Determine the (X, Y) coordinate at the center of the cell enclosing the given text.  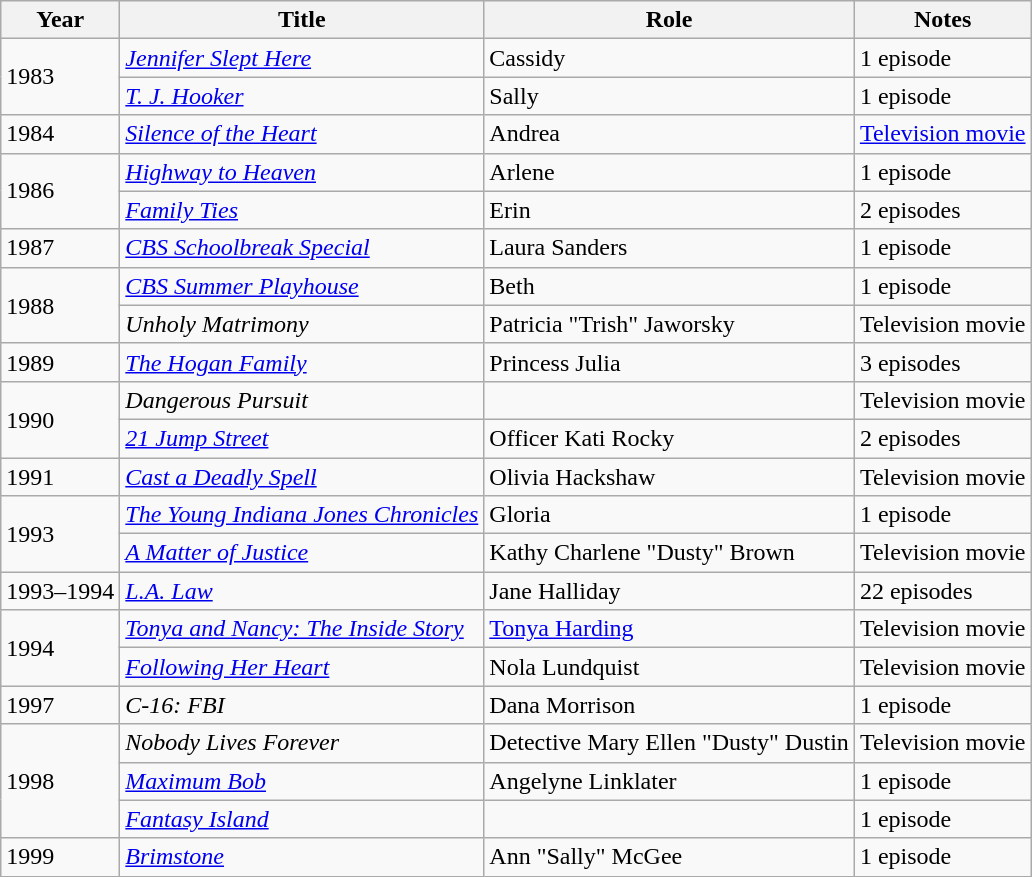
The Young Indiana Jones Chronicles (302, 515)
CBS Schoolbreak Special (302, 248)
C-16: FBI (302, 705)
22 episodes (942, 591)
1993 (60, 534)
1986 (60, 191)
Unholy Matrimony (302, 324)
Title (302, 20)
Fantasy Island (302, 819)
Nobody Lives Forever (302, 743)
1997 (60, 705)
1998 (60, 781)
1989 (60, 362)
Gloria (670, 515)
Family Ties (302, 210)
Maximum Bob (302, 781)
Andrea (670, 134)
Officer Kati Rocky (670, 438)
Kathy Charlene "Dusty" Brown (670, 553)
A Matter of Justice (302, 553)
1999 (60, 857)
Tonya Harding (670, 629)
Arlene (670, 172)
1994 (60, 648)
Sally (670, 96)
Princess Julia (670, 362)
Jane Halliday (670, 591)
Cassidy (670, 58)
Notes (942, 20)
1988 (60, 305)
L.A. Law (302, 591)
Jennifer Slept Here (302, 58)
Brimstone (302, 857)
3 episodes (942, 362)
Dangerous Pursuit (302, 400)
Year (60, 20)
1991 (60, 477)
Following Her Heart (302, 667)
The Hogan Family (302, 362)
Highway to Heaven (302, 172)
Beth (670, 286)
Ann "Sally" McGee (670, 857)
Tonya and Nancy: The Inside Story (302, 629)
Role (670, 20)
T. J. Hooker (302, 96)
Silence of the Heart (302, 134)
Angelyne Linklater (670, 781)
1993–1994 (60, 591)
Detective Mary Ellen "Dusty" Dustin (670, 743)
1990 (60, 419)
Patricia "Trish" Jaworsky (670, 324)
Cast a Deadly Spell (302, 477)
Erin (670, 210)
1987 (60, 248)
1984 (60, 134)
Olivia Hackshaw (670, 477)
21 Jump Street (302, 438)
Nola Lundquist (670, 667)
CBS Summer Playhouse (302, 286)
1983 (60, 77)
Dana Morrison (670, 705)
Laura Sanders (670, 248)
